Capture the cell that displays the provided text and extract its (x, y) central coordinate. 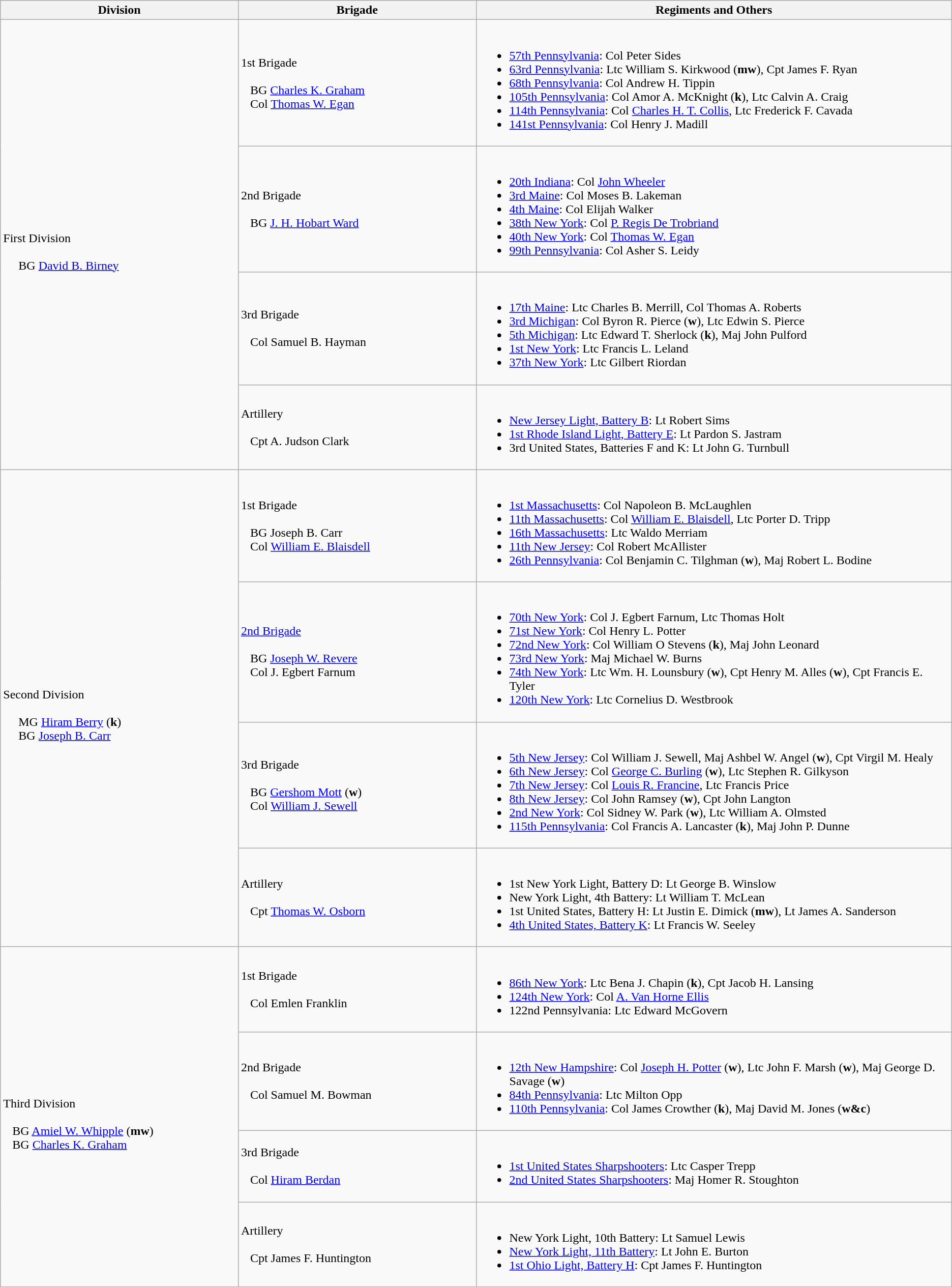
2nd Brigade BG J. H. Hobart Ward (357, 209)
Artillery Cpt Thomas W. Osborn (357, 897)
New York Light, 10th Battery: Lt Samuel LewisNew York Light, 11th Battery: Lt John E. Burton1st Ohio Light, Battery H: Cpt James F. Huntington (714, 1244)
Regiments and Others (714, 10)
1st United States Sharpshooters: Ltc Casper Trepp2nd United States Sharpshooters: Maj Homer R. Stoughton (714, 1166)
Artillery Cpt James F. Huntington (357, 1244)
3rd Brigade Col Hiram Berdan (357, 1166)
Artillery Cpt A. Judson Clark (357, 427)
1st Brigade Col Emlen Franklin (357, 989)
1st Brigade BG Charles K. Graham Col Thomas W. Egan (357, 83)
2nd Brigade BG Joseph W. Revere Col J. Egbert Farnum (357, 652)
86th New York: Ltc Bena J. Chapin (k), Cpt Jacob H. Lansing124th New York: Col A. Van Horne Ellis122nd Pennsylvania: Ltc Edward McGovern (714, 989)
Brigade (357, 10)
Third Division BG Amiel W. Whipple (mw) BG Charles K. Graham (120, 1117)
3rd Brigade BG Gershom Mott (w) Col William J. Sewell (357, 785)
3rd Brigade Col Samuel B. Hayman (357, 329)
1st Brigade BG Joseph B. Carr Col William E. Blaisdell (357, 526)
First Division BG David B. Birney (120, 245)
Second Division MG Hiram Berry (k) BG Joseph B. Carr (120, 708)
Division (120, 10)
2nd Brigade Col Samuel M. Bowman (357, 1081)
